Detect which cell encompasses the target text, then output its (X, Y) center coordinate. 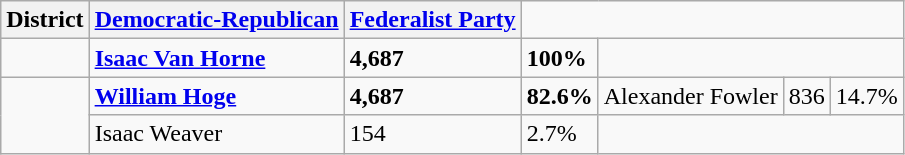
Democratic-Republican (216, 20)
William Hoge (216, 96)
836 (806, 96)
District (45, 20)
Isaac Van Horne (216, 58)
82.6% (560, 96)
14.7% (866, 96)
2.7% (560, 134)
100% (560, 58)
154 (432, 134)
Alexander Fowler (690, 96)
Isaac Weaver (216, 134)
Federalist Party (432, 20)
